Return (x, y) of the center of cell containing provided text 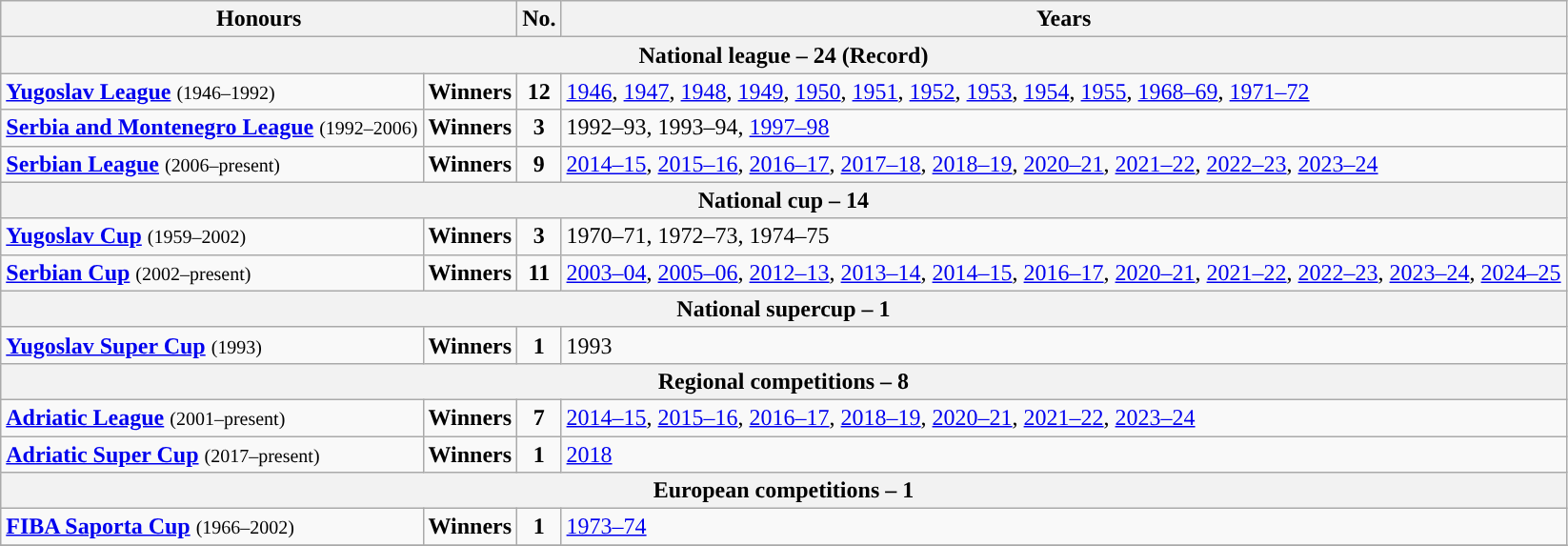
National league – 24 (Record) (783, 55)
2014–15, 2015–16, 2016–17, 2017–18, 2018–19, 2020–21, 2021–22, 2022–23, 2023–24 (1063, 164)
Serbian Cup (2002–present) (211, 273)
Years (1063, 19)
No. (539, 19)
Yugoslav League (1946–1992) (211, 91)
Adriatic League (2001–present) (211, 417)
National cup – 14 (783, 200)
11 (539, 273)
1946, 1947, 1948, 1949, 1950, 1951, 1952, 1953, 1954, 1955, 1968–69, 1971–72 (1063, 91)
National supercup – 1 (783, 309)
7 (539, 417)
2003–04, 2005–06, 2012–13, 2013–14, 2014–15, 2016–17, 2020–21, 2021–22, 2022–23, 2023–24, 2024–25 (1063, 273)
Yugoslav Cup (1959–2002) (211, 236)
Adriatic Super Cup (2017–present) (211, 455)
Serbian League (2006–present) (211, 164)
2018 (1063, 455)
1970–71, 1972–73, 1974–75 (1063, 236)
Regional competitions – 8 (783, 381)
Yugoslav Super Cup (1993) (211, 345)
1993 (1063, 345)
FIBA Saporta Cup (1966–2002) (211, 527)
Serbia and Montenegro League (1992–2006) (211, 128)
1973–74 (1063, 527)
Honours (259, 19)
9 (539, 164)
2014–15, 2015–16, 2016–17, 2018–19, 2020–21, 2021–22, 2023–24 (1063, 417)
European competitions – 1 (783, 491)
12 (539, 91)
1992–93, 1993–94, 1997–98 (1063, 128)
